Return [x, y] of the center of cell containing provided text 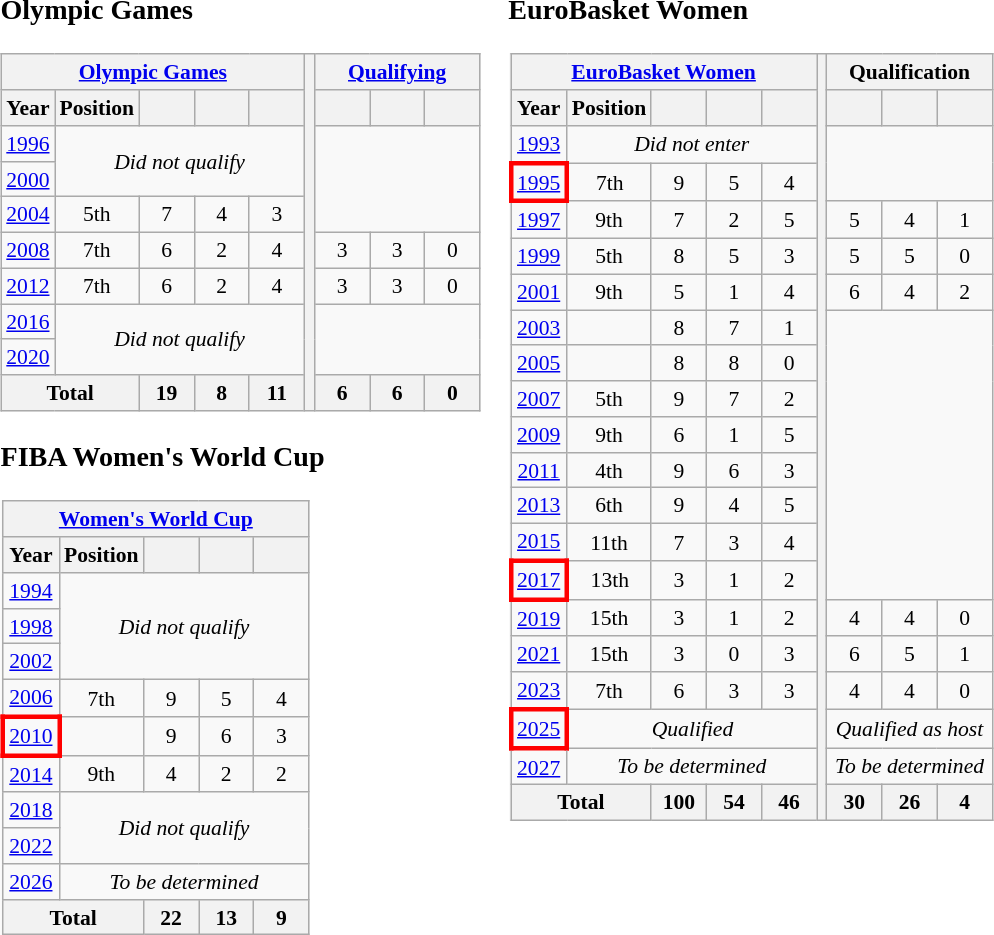
Did not enter [692, 144]
2016 [28, 322]
11th [609, 542]
2018 [31, 810]
Olympic Games [152, 72]
2005 [538, 363]
2017 [538, 580]
2004 [28, 215]
2025 [538, 728]
2000 [28, 179]
2002 [31, 662]
2027 [538, 766]
22 [172, 917]
1995 [538, 182]
1997 [538, 220]
2022 [31, 846]
Women's World Cup [156, 519]
19 [166, 393]
6th [609, 506]
1998 [31, 626]
1994 [31, 591]
1993 [538, 144]
2019 [538, 618]
2003 [538, 328]
30 [854, 803]
100 [678, 803]
2013 [538, 506]
4th [609, 470]
13 [226, 917]
2015 [538, 542]
13th [609, 580]
11 [276, 393]
2001 [538, 292]
2021 [538, 654]
1996 [28, 144]
Qualifying [398, 72]
2010 [31, 736]
2007 [538, 399]
2014 [31, 774]
2026 [31, 882]
2008 [28, 251]
2009 [538, 435]
2023 [538, 690]
1999 [538, 257]
46 [790, 803]
Qualification [910, 72]
Qualified as host [910, 728]
2020 [28, 357]
54 [734, 803]
Qualified [692, 728]
2011 [538, 470]
2006 [31, 698]
EuroBasket Women [663, 72]
2012 [28, 286]
26 [910, 803]
